Find where the given text appears and provide that cell's center as (x, y) coordinate. 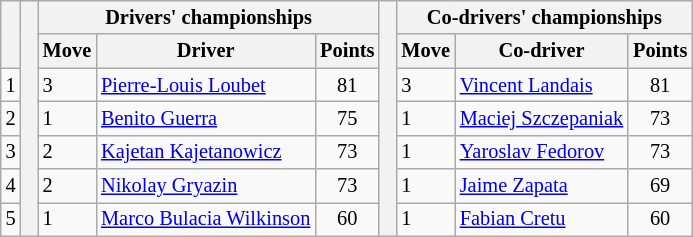
Drivers' championships (209, 17)
Nikolay Gryazin (206, 186)
Jaime Zapata (542, 186)
Kajetan Kajetanowicz (206, 152)
75 (347, 118)
Fabian Cretu (542, 219)
69 (660, 186)
5 (11, 219)
Vincent Landais (542, 85)
Co-drivers' championships (544, 17)
4 (11, 186)
Yaroslav Fedorov (542, 152)
Co-driver (542, 51)
Marco Bulacia Wilkinson (206, 219)
Pierre-Louis Loubet (206, 85)
Driver (206, 51)
Benito Guerra (206, 118)
Maciej Szczepaniak (542, 118)
